Return the [X, Y] coordinate for the center point of the cell that contains the specified text.  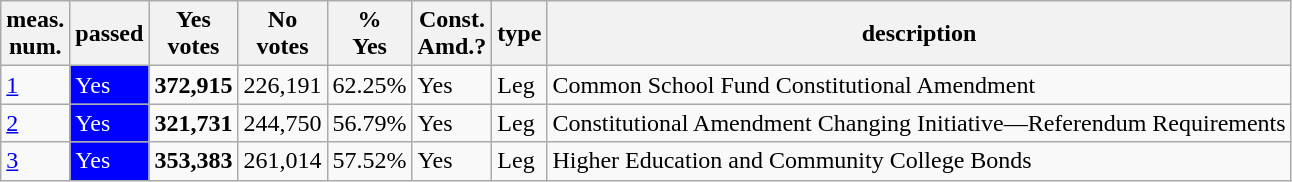
type [520, 34]
1 [36, 85]
Novotes [282, 34]
description [919, 34]
321,731 [194, 123]
3 [36, 161]
Common School Fund Constitutional Amendment [919, 85]
261,014 [282, 161]
56.79% [370, 123]
meas.num. [36, 34]
226,191 [282, 85]
62.25% [370, 85]
Constitutional Amendment Changing Initiative—Referendum Requirements [919, 123]
passed [110, 34]
372,915 [194, 85]
Yesvotes [194, 34]
57.52% [370, 161]
Higher Education and Community College Bonds [919, 161]
244,750 [282, 123]
2 [36, 123]
%Yes [370, 34]
Const.Amd.? [452, 34]
353,383 [194, 161]
